From the cell containing the given text, extract its center point as [X, Y] coordinate. 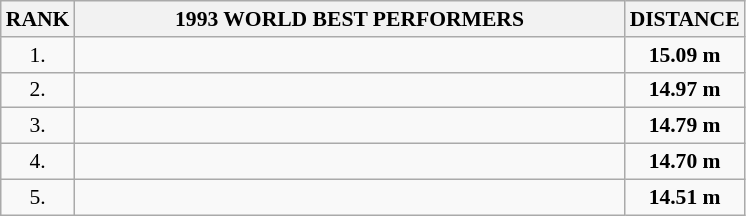
2. [38, 90]
RANK [38, 19]
5. [38, 197]
14.97 m [685, 90]
14.79 m [685, 126]
1. [38, 55]
14.51 m [685, 197]
3. [38, 126]
14.70 m [685, 162]
1993 WORLD BEST PERFORMERS [349, 19]
4. [38, 162]
DISTANCE [685, 19]
15.09 m [685, 55]
